Locate the cell with the specified text and output its [X, Y] center coordinate. 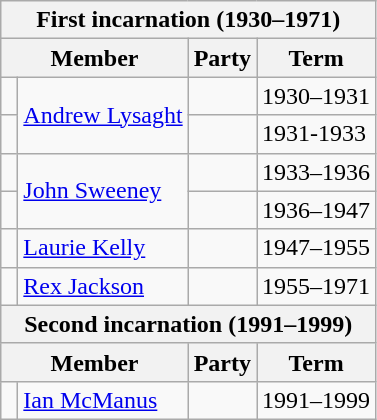
First incarnation (1930–1971) [188, 20]
1936–1947 [316, 210]
1955–1971 [316, 286]
Laurie Kelly [103, 248]
1930–1931 [316, 96]
Andrew Lysaght [103, 115]
Rex Jackson [103, 286]
Second incarnation (1991–1999) [188, 324]
1947–1955 [316, 248]
1991–1999 [316, 400]
1931-1933 [316, 134]
1933–1936 [316, 172]
John Sweeney [103, 191]
Ian McManus [103, 400]
